From the cell containing the given text, extract its center point as (x, y) coordinate. 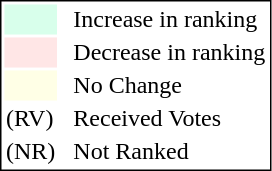
Received Votes (170, 119)
(NR) (30, 151)
No Change (170, 85)
Decrease in ranking (170, 53)
Not Ranked (170, 151)
Increase in ranking (170, 19)
(RV) (30, 119)
